Locate the cell with the specified text and output its (X, Y) center coordinate. 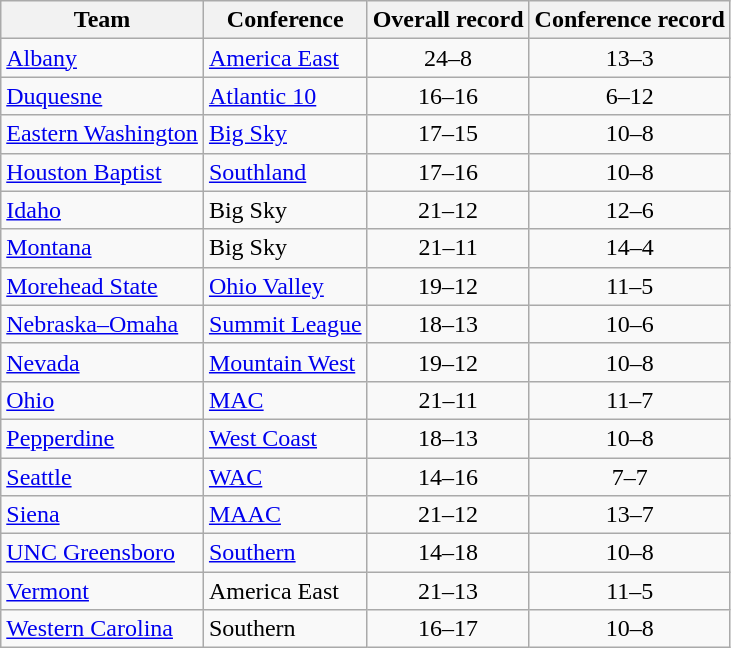
Seattle (102, 477)
Summit League (285, 324)
6–12 (630, 96)
Siena (102, 515)
WAC (285, 477)
16–17 (448, 629)
24–8 (448, 58)
Mountain West (285, 362)
12–6 (630, 210)
14–18 (448, 553)
Eastern Washington (102, 134)
Duquesne (102, 96)
Idaho (102, 210)
17–16 (448, 172)
Conference (285, 20)
UNC Greensboro (102, 553)
West Coast (285, 438)
Nebraska–Omaha (102, 324)
14–16 (448, 477)
Western Carolina (102, 629)
10–6 (630, 324)
Houston Baptist (102, 172)
13–3 (630, 58)
Ohio Valley (285, 286)
Team (102, 20)
16–16 (448, 96)
Albany (102, 58)
Overall record (448, 20)
Southland (285, 172)
Atlantic 10 (285, 96)
7–7 (630, 477)
13–7 (630, 515)
21–13 (448, 591)
Pepperdine (102, 438)
14–4 (630, 248)
Conference record (630, 20)
Nevada (102, 362)
Montana (102, 248)
Morehead State (102, 286)
Vermont (102, 591)
MAAC (285, 515)
MAC (285, 400)
Ohio (102, 400)
17–15 (448, 134)
11–7 (630, 400)
